Return [x, y] of the center of cell containing provided text 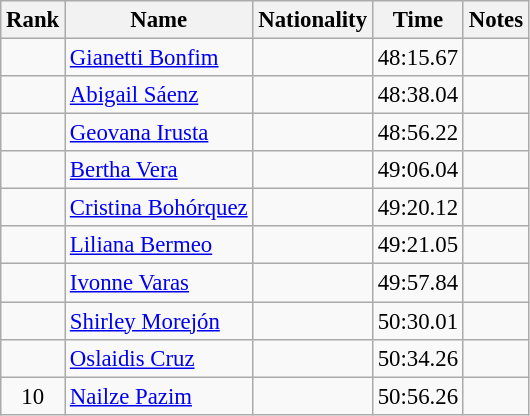
48:38.04 [418, 95]
Name [159, 20]
49:21.05 [418, 245]
Cristina Bohórquez [159, 208]
Bertha Vera [159, 170]
Ivonne Varas [159, 283]
49:06.04 [418, 170]
Time [418, 20]
Rank [33, 20]
Nationality [312, 20]
10 [33, 396]
Liliana Bermeo [159, 245]
48:15.67 [418, 58]
Gianetti Bonfim [159, 58]
50:30.01 [418, 321]
50:34.26 [418, 358]
Oslaidis Cruz [159, 358]
Shirley Morejón [159, 321]
Abigail Sáenz [159, 95]
48:56.22 [418, 133]
49:57.84 [418, 283]
50:56.26 [418, 396]
Nailze Pazim [159, 396]
Geovana Irusta [159, 133]
Notes [496, 20]
49:20.12 [418, 208]
